From the cell containing the given text, extract its center point as [X, Y] coordinate. 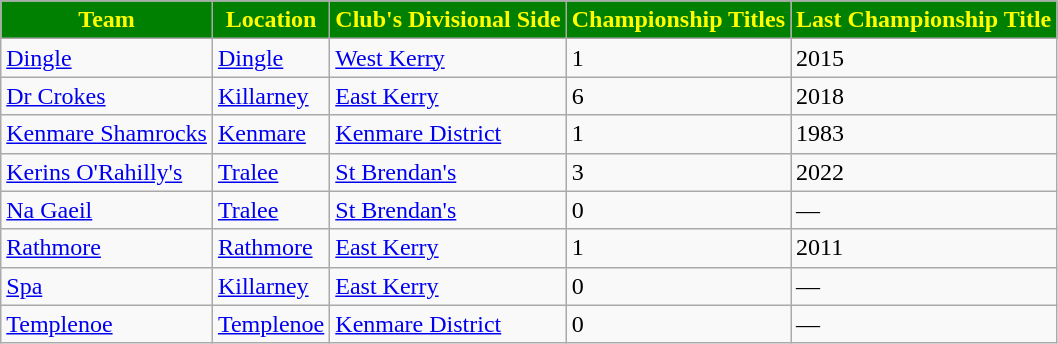
Dr Crokes [107, 96]
2018 [924, 96]
Location [270, 20]
Team [107, 20]
Spa [107, 286]
2011 [924, 248]
Kenmare Shamrocks [107, 134]
3 [678, 172]
Championship Titles [678, 20]
1983 [924, 134]
Kerins O'Rahilly's [107, 172]
Club's Divisional Side [448, 20]
West Kerry [448, 58]
Kenmare [270, 134]
Na Gaeil [107, 210]
Last Championship Title [924, 20]
2022 [924, 172]
6 [678, 96]
2015 [924, 58]
